Return the [X, Y] coordinate for the center point of the cell that contains the specified text.  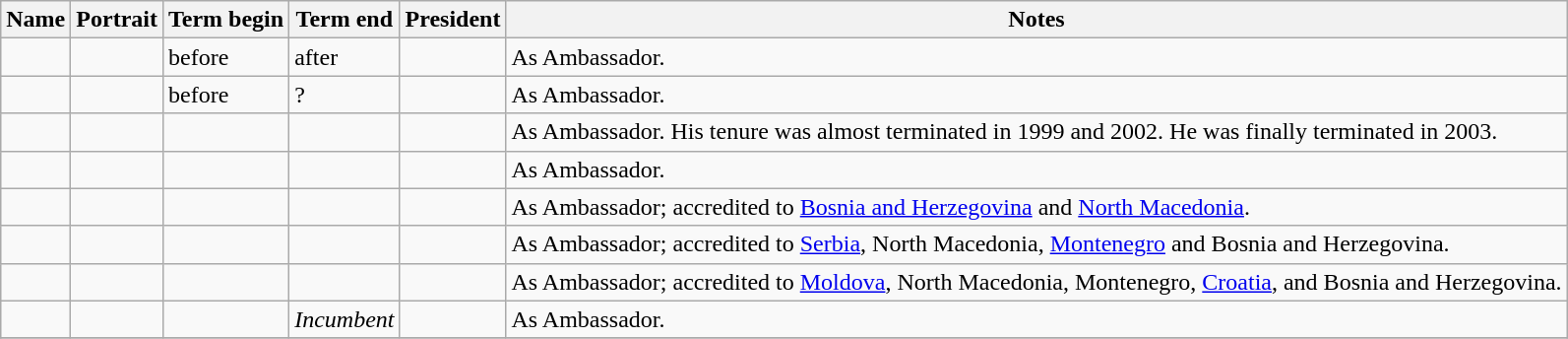
after [345, 57]
As Ambassador; accredited to Serbia, North Macedonia, Montenegro and Bosnia and Herzegovina. [1036, 244]
President [453, 20]
As Ambassador; accredited to Bosnia and Herzegovina and North Macedonia. [1036, 207]
? [345, 95]
Term begin [225, 20]
As Ambassador. His tenure was almost terminated in 1999 and 2002. He was finally terminated in 2003. [1036, 132]
Name [35, 20]
Notes [1036, 20]
Incumbent [345, 319]
Term end [345, 20]
Portrait [117, 20]
As Ambassador; accredited to Moldova, North Macedonia, Montenegro, Croatia, and Bosnia and Herzegovina. [1036, 282]
